Identify which cell holds the provided text, then report its [X, Y] central coordinate. 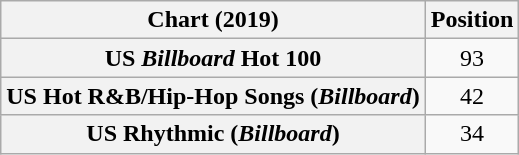
Position [472, 20]
34 [472, 134]
42 [472, 96]
US Hot R&B/Hip-Hop Songs (Billboard) [213, 96]
US Billboard Hot 100 [213, 58]
Chart (2019) [213, 20]
US Rhythmic (Billboard) [213, 134]
93 [472, 58]
